Output the [X, Y] coordinate of the center of the cell containing the given text.  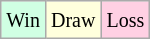
Loss [126, 20]
Draw [72, 20]
Win [24, 20]
